From the cell containing the given text, extract its center point as [x, y] coordinate. 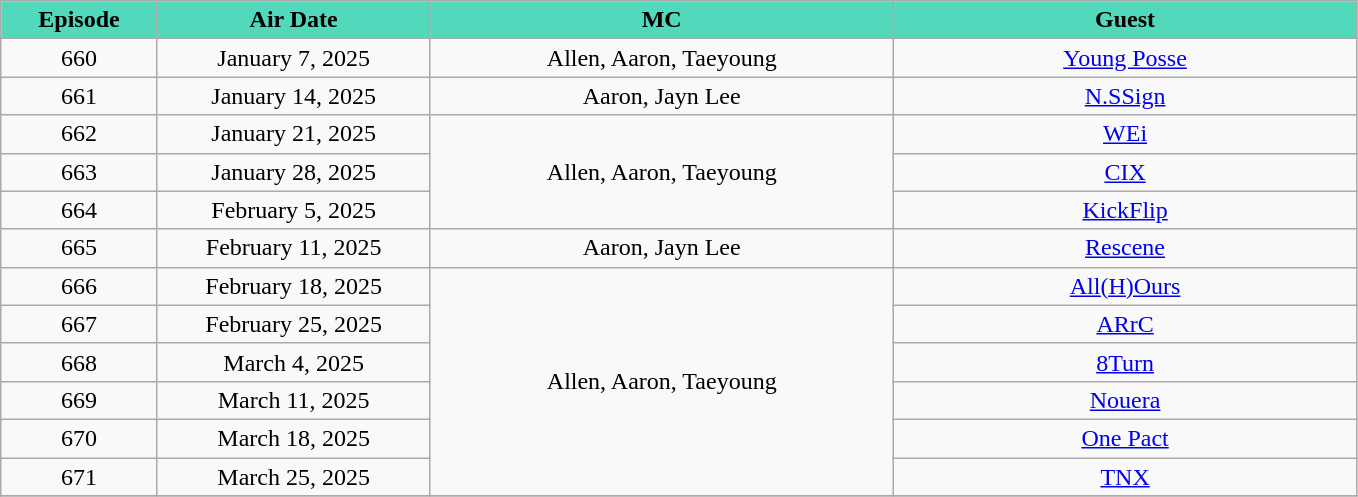
Air Date [294, 20]
ARrC [1124, 324]
One Pact [1124, 438]
8Turn [1124, 362]
667 [80, 324]
660 [80, 58]
January 21, 2025 [294, 134]
February 11, 2025 [294, 248]
Young Posse [1124, 58]
Episode [80, 20]
661 [80, 96]
Nouera [1124, 400]
March 25, 2025 [294, 477]
670 [80, 438]
664 [80, 210]
Rescene [1124, 248]
February 18, 2025 [294, 286]
663 [80, 172]
662 [80, 134]
665 [80, 248]
January 28, 2025 [294, 172]
All(H)Ours [1124, 286]
WEi [1124, 134]
KickFlip [1124, 210]
CIX [1124, 172]
671 [80, 477]
TNX [1124, 477]
January 7, 2025 [294, 58]
N.SSign [1124, 96]
668 [80, 362]
March 18, 2025 [294, 438]
Guest [1124, 20]
666 [80, 286]
MC [662, 20]
January 14, 2025 [294, 96]
February 25, 2025 [294, 324]
March 11, 2025 [294, 400]
669 [80, 400]
March 4, 2025 [294, 362]
February 5, 2025 [294, 210]
